Determine the [x, y] coordinate at the center of the cell enclosing the given text.  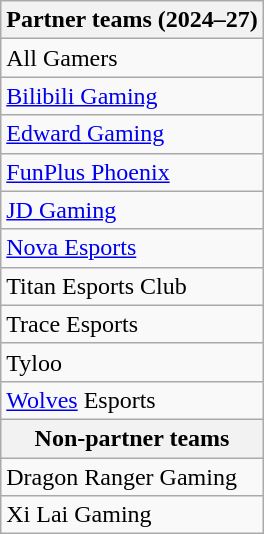
All Gamers [132, 58]
Wolves Esports [132, 400]
JD Gaming [132, 210]
Edward Gaming [132, 134]
Titan Esports Club [132, 286]
Trace Esports [132, 324]
Non-partner teams [132, 438]
Partner teams (2024–27) [132, 20]
Xi Lai Gaming [132, 515]
Dragon Ranger Gaming [132, 477]
FunPlus Phoenix [132, 172]
Bilibili Gaming [132, 96]
Nova Esports [132, 248]
Tyloo [132, 362]
